Search for the cell housing the specified text and yield its (x, y) center coordinate. 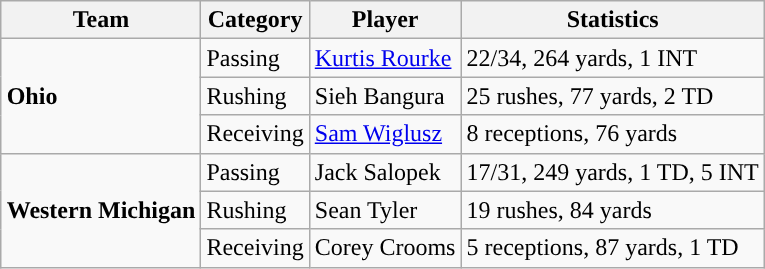
Sieh Bangura (385, 96)
8 receptions, 76 yards (612, 134)
22/34, 264 yards, 1 INT (612, 58)
5 receptions, 87 yards, 1 TD (612, 248)
Jack Salopek (385, 172)
19 rushes, 84 yards (612, 210)
25 rushes, 77 yards, 2 TD (612, 96)
Corey Crooms (385, 248)
Ohio (101, 96)
Category (255, 20)
Sam Wiglusz (385, 134)
17/31, 249 yards, 1 TD, 5 INT (612, 172)
Statistics (612, 20)
Sean Tyler (385, 210)
Kurtis Rourke (385, 58)
Player (385, 20)
Western Michigan (101, 210)
Team (101, 20)
